Locate the cell with the specified text and output its (X, Y) center coordinate. 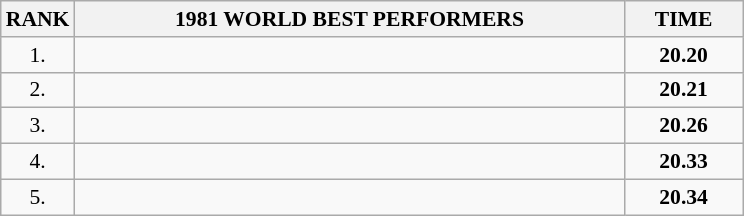
1981 WORLD BEST PERFORMERS (349, 19)
20.26 (684, 126)
TIME (684, 19)
1. (38, 55)
5. (38, 197)
20.33 (684, 162)
20.21 (684, 90)
20.20 (684, 55)
3. (38, 126)
20.34 (684, 197)
2. (38, 90)
RANK (38, 19)
4. (38, 162)
